Scan for the cell matching the given text and deliver its [x, y] coordinate at center. 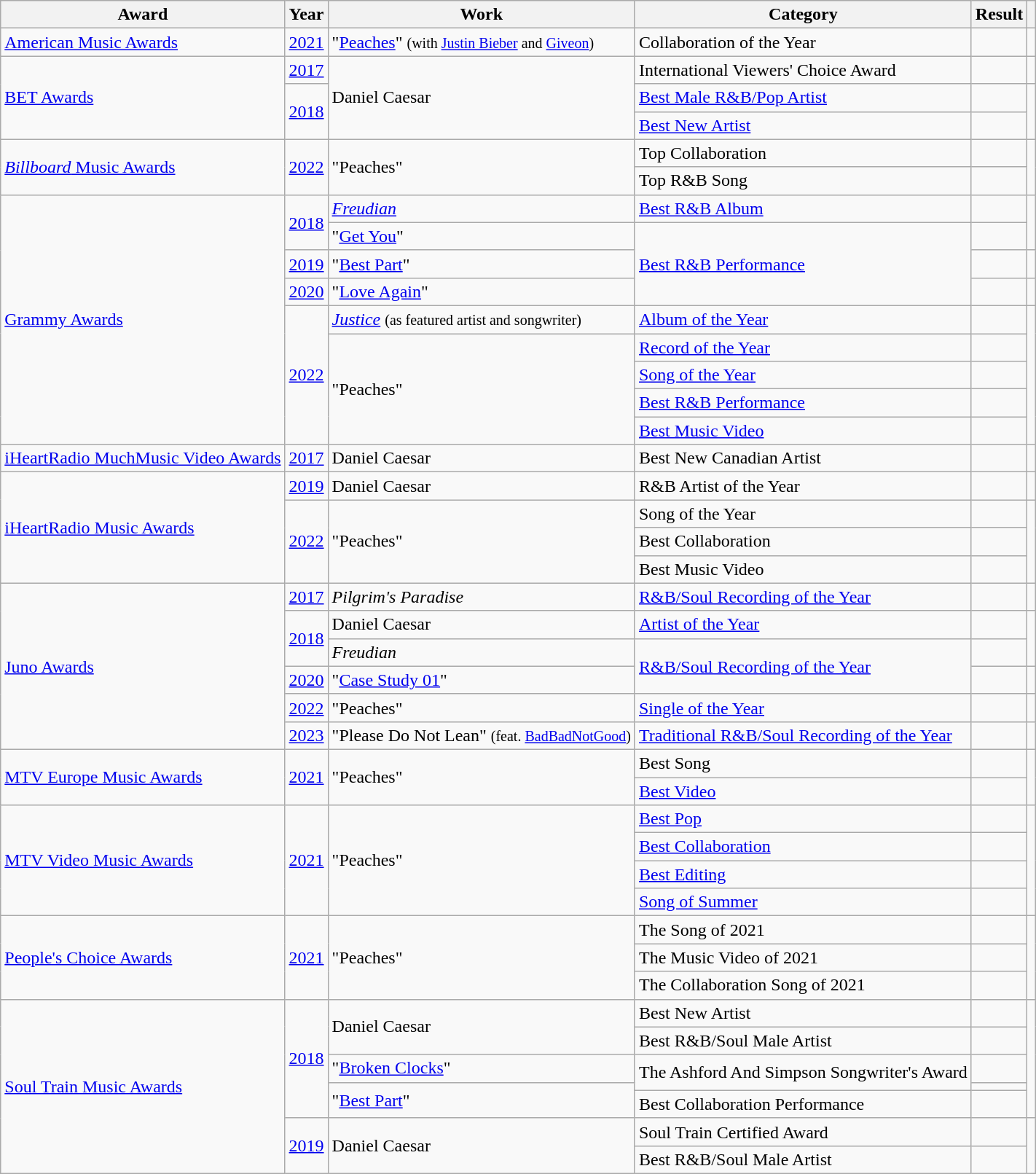
People's Choice Awards [143, 958]
Best Male R&B/Pop Artist [803, 98]
R&B Artist of the Year [803, 486]
Billboard Music Awards [143, 167]
"Peaches" (with Justin Bieber and Giveon) [481, 42]
Grammy Awards [143, 319]
iHeartRadio MuchMusic Video Awards [143, 458]
2023 [306, 735]
"Love Again" [481, 291]
Traditional R&B/Soul Recording of the Year [803, 735]
Best Editing [803, 874]
Top Collaboration [803, 153]
American Music Awards [143, 42]
Soul Train Certified Award [803, 1132]
iHeartRadio Music Awards [143, 528]
BET Awards [143, 98]
Best Pop [803, 819]
The Music Video of 2021 [803, 958]
MTV Europe Music Awards [143, 777]
"Case Study 01" [481, 680]
Juno Awards [143, 666]
Result [999, 15]
Best R&B Album [803, 208]
Top R&B Song [803, 181]
Justice (as featured artist and songwriter) [481, 319]
The Ashford And Simpson Songwriter's Award [803, 1073]
"Please Do Not Lean" (feat. BadBadNotGood) [481, 735]
Artist of the Year [803, 625]
Single of the Year [803, 708]
Collaboration of the Year [803, 42]
Best Video [803, 791]
Award [143, 15]
Album of the Year [803, 319]
Soul Train Music Awards [143, 1086]
Record of the Year [803, 348]
Best Song [803, 763]
International Viewers' Choice Award [803, 70]
Pilgrim's Paradise [481, 597]
"Get You" [481, 236]
Work [481, 15]
MTV Video Music Awards [143, 861]
The Collaboration Song of 2021 [803, 985]
Song of Summer [803, 902]
Best New Canadian Artist [803, 458]
The Song of 2021 [803, 930]
"Broken Clocks" [481, 1068]
Best Collaboration Performance [803, 1104]
Category [803, 15]
Year [306, 15]
